Provide the (x, y) coordinate of the cell's center where the given text is located.  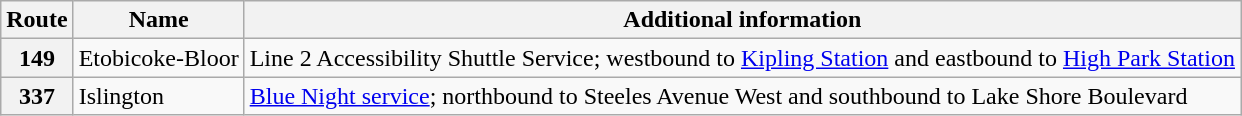
Line 2 Accessibility Shuttle Service; westbound to Kipling Station and eastbound to High Park Station (742, 58)
337 (37, 96)
Additional information (742, 20)
149 (37, 58)
Etobicoke-Bloor (158, 58)
Islington (158, 96)
Name (158, 20)
Blue Night service; northbound to Steeles Avenue West and southbound to Lake Shore Boulevard (742, 96)
Route (37, 20)
